Extract the (X, Y) coordinate from the center of the cell holding the provided text.  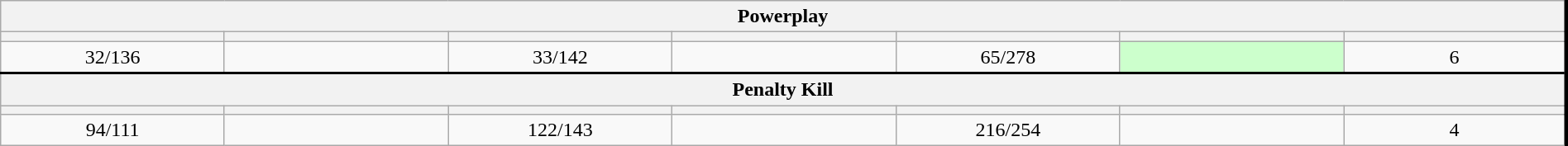
Powerplay (784, 16)
65/278 (1007, 58)
33/142 (561, 58)
Penalty Kill (784, 89)
122/143 (561, 130)
32/136 (112, 58)
6 (1456, 58)
216/254 (1007, 130)
4 (1456, 130)
94/111 (112, 130)
